Determine the (X, Y) coordinate at the center of the cell enclosing the given text.  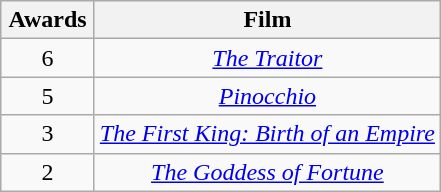
Pinocchio (267, 96)
3 (48, 134)
5 (48, 96)
The First King: Birth of an Empire (267, 134)
The Traitor (267, 58)
The Goddess of Fortune (267, 172)
Film (267, 20)
2 (48, 172)
Awards (48, 20)
6 (48, 58)
